Search for the cell housing the specified text and yield its [X, Y] center coordinate. 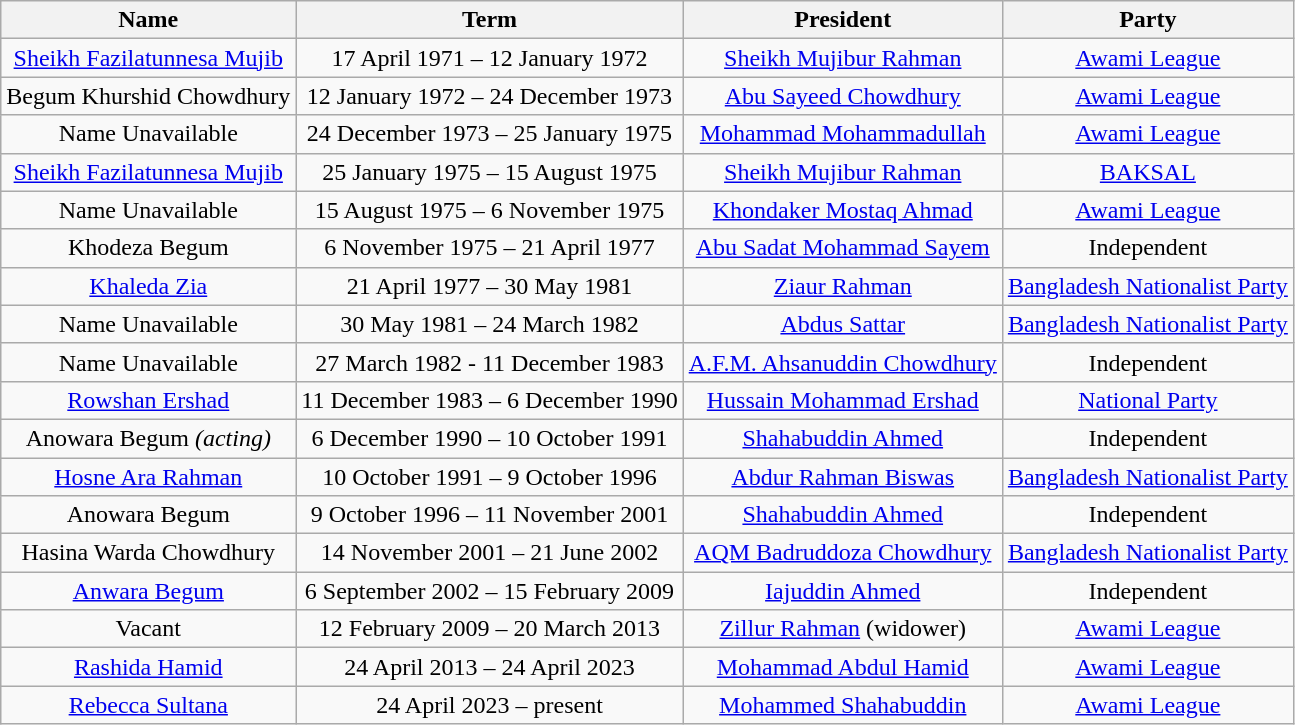
21 April 1977 – 30 May 1981 [490, 286]
24 April 2023 – present [490, 705]
Ziaur Rahman [842, 286]
11 December 1983 – 6 December 1990 [490, 400]
Mohammad Abdul Hamid [842, 667]
Khaleda Zia [148, 286]
Abu Sayeed Chowdhury [842, 96]
Rowshan Ershad [148, 400]
6 November 1975 – 21 April 1977 [490, 248]
Term [490, 20]
10 October 1991 – 9 October 1996 [490, 477]
Zillur Rahman (widower) [842, 629]
Iajuddin Ahmed [842, 591]
President [842, 20]
12 February 2009 – 20 March 2013 [490, 629]
AQM Badruddoza Chowdhury [842, 553]
Anwara Begum [148, 591]
25 January 1975 – 15 August 1975 [490, 172]
Anowara Begum (acting) [148, 438]
Rashida Hamid [148, 667]
Khondaker Mostaq Ahmad [842, 210]
Abdur Rahman Biswas [842, 477]
BAKSAL [1148, 172]
Mohammed Shahabuddin [842, 705]
12 January 1972 – 24 December 1973 [490, 96]
Mohammad Mohammadullah [842, 134]
Rebecca Sultana [148, 705]
Hosne Ara Rahman [148, 477]
National Party [1148, 400]
Abu Sadat Mohammad Sayem [842, 248]
Hasina Warda Chowdhury [148, 553]
Hussain Mohammad Ershad [842, 400]
17 April 1971 – 12 January 1972 [490, 58]
Khodeza Begum [148, 248]
6 September 2002 – 15 February 2009 [490, 591]
30 May 1981 – 24 March 1982 [490, 324]
A.F.M. Ahsanuddin Chowdhury [842, 362]
15 August 1975 – 6 November 1975 [490, 210]
Vacant [148, 629]
24 December 1973 – 25 January 1975 [490, 134]
27 March 1982 - 11 December 1983 [490, 362]
Party [1148, 20]
14 November 2001 – 21 June 2002 [490, 553]
24 April 2013 – 24 April 2023 [490, 667]
Anowara Begum [148, 515]
9 October 1996 – 11 November 2001 [490, 515]
6 December 1990 – 10 October 1991 [490, 438]
Abdus Sattar [842, 324]
Name [148, 20]
Begum Khurshid Chowdhury [148, 96]
